Pinpoint the cell where the given text exists, returning its (x, y) midpoint coordinate. 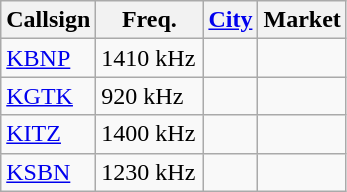
City (230, 20)
KSBN (48, 172)
1400 kHz (150, 134)
KBNP (48, 58)
Callsign (48, 20)
KITZ (48, 134)
Freq. (150, 20)
1230 kHz (150, 172)
920 kHz (150, 96)
1410 kHz (150, 58)
KGTK (48, 96)
Market (302, 20)
